For the text-containing cell, return its midpoint in (x, y) coordinate format. 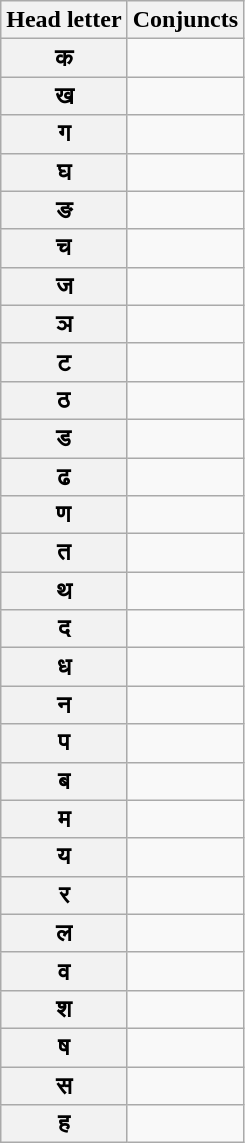
ड (64, 438)
र (64, 895)
द (64, 629)
ठ (64, 400)
घ (64, 172)
ण (64, 515)
Conjuncts (185, 20)
ग (64, 134)
य (64, 857)
ढ (64, 477)
स (64, 1085)
ख (64, 96)
म (64, 819)
क (64, 58)
ब (64, 781)
ट (64, 362)
ह (64, 1124)
ञ (64, 324)
Head letter (64, 20)
थ (64, 591)
न (64, 705)
प (64, 743)
त (64, 553)
श (64, 1009)
व (64, 971)
ङ (64, 210)
ल (64, 933)
ज (64, 286)
च (64, 248)
ध (64, 667)
ष (64, 1047)
